For the text-containing cell, return its midpoint in [X, Y] coordinate format. 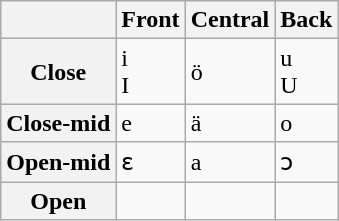
Front [150, 20]
Open [58, 201]
iI [150, 72]
e [150, 123]
ö [230, 72]
Close [58, 72]
ɛ [150, 162]
Central [230, 20]
ä [230, 123]
uU [306, 72]
ɔ [306, 162]
a [230, 162]
o [306, 123]
Back [306, 20]
Open-mid [58, 162]
Close-mid [58, 123]
